For the text-containing cell, return its midpoint in [x, y] coordinate format. 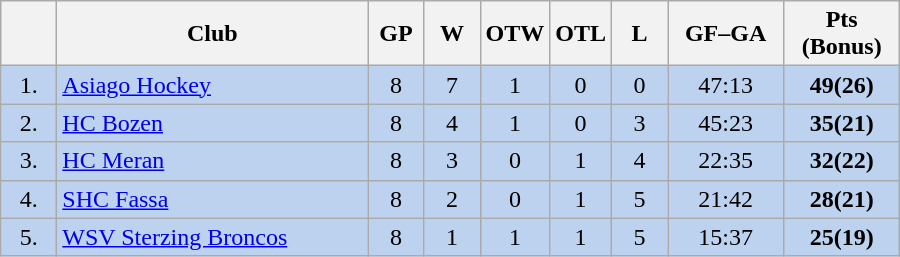
Asiago Hockey [212, 85]
SHC Fassa [212, 199]
HC Meran [212, 161]
35(21) [842, 123]
W [452, 34]
Pts (Bonus) [842, 34]
22:35 [726, 161]
2 [452, 199]
28(21) [842, 199]
HC Bozen [212, 123]
7 [452, 85]
15:37 [726, 237]
2. [29, 123]
OTW [515, 34]
1. [29, 85]
WSV Sterzing Broncos [212, 237]
3. [29, 161]
47:13 [726, 85]
25(19) [842, 237]
49(26) [842, 85]
Club [212, 34]
OTL [581, 34]
5. [29, 237]
21:42 [726, 199]
45:23 [726, 123]
L [640, 34]
GF–GA [726, 34]
32(22) [842, 161]
4. [29, 199]
GP [396, 34]
